From the cell containing the given text, extract its center point as [X, Y] coordinate. 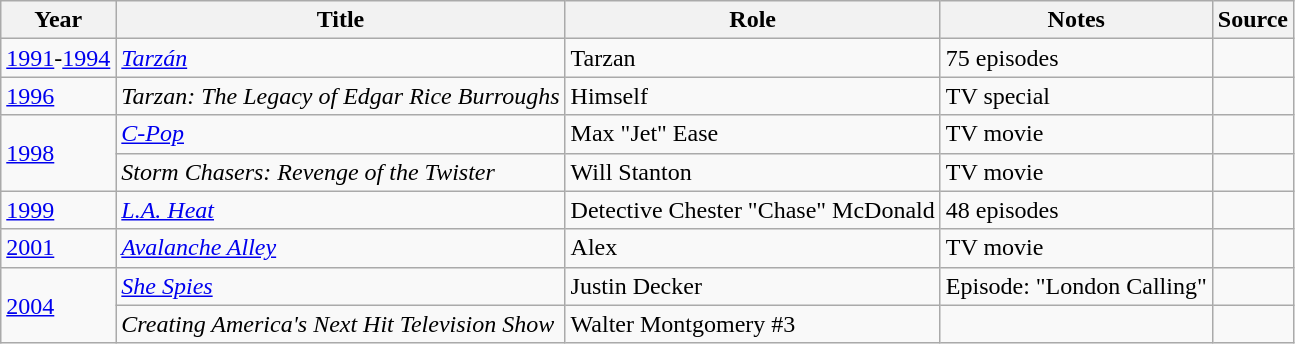
48 episodes [1076, 210]
Detective Chester "Chase" McDonald [752, 210]
2001 [58, 248]
C-Pop [340, 134]
75 episodes [1076, 58]
L.A. Heat [340, 210]
Walter Montgomery #3 [752, 324]
Himself [752, 96]
She Spies [340, 286]
Episode: "London Calling" [1076, 286]
1996 [58, 96]
Will Stanton [752, 172]
Avalanche Alley [340, 248]
TV special [1076, 96]
Storm Chasers: Revenge of the Twister [340, 172]
1991-1994 [58, 58]
Creating America's Next Hit Television Show [340, 324]
1998 [58, 153]
Tarzan [752, 58]
Notes [1076, 20]
Max "Jet" Ease [752, 134]
Tarzán [340, 58]
Alex [752, 248]
1999 [58, 210]
Title [340, 20]
Year [58, 20]
Source [1252, 20]
2004 [58, 305]
Tarzan: The Legacy of Edgar Rice Burroughs [340, 96]
Role [752, 20]
Justin Decker [752, 286]
